Search for the cell housing the specified text and yield its (X, Y) center coordinate. 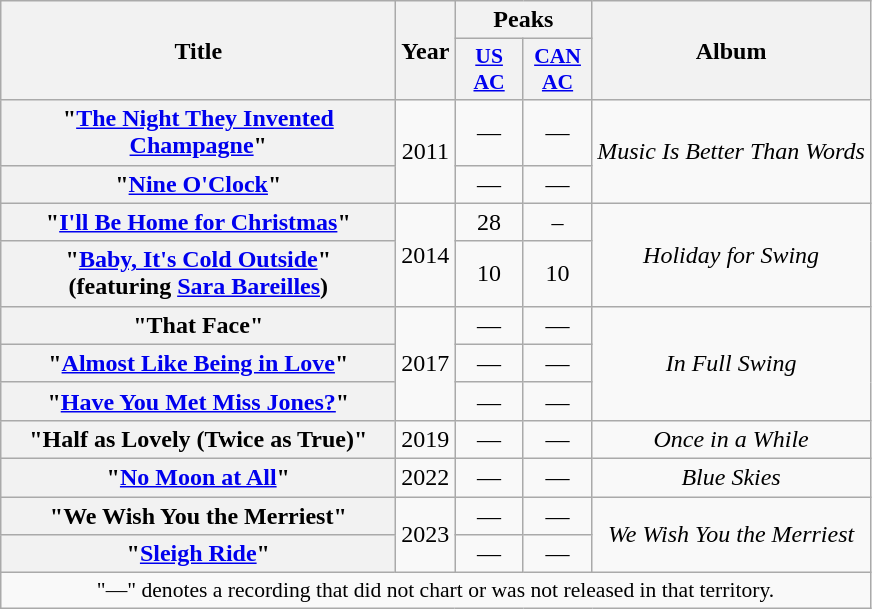
Album (732, 50)
"Sleigh Ride" (198, 554)
2022 (426, 477)
"We Wish You the Merriest" (198, 515)
"Nine O'Clock" (198, 184)
CANAC (557, 70)
In Full Swing (732, 363)
We Wish You the Merriest (732, 534)
Blue Skies (732, 477)
Title (198, 50)
"That Face" (198, 325)
2011 (426, 152)
"No Moon at All" (198, 477)
"Half as Lovely (Twice as True)" (198, 439)
2014 (426, 254)
USAC (489, 70)
Year (426, 50)
"Almost Like Being in Love" (198, 363)
– (557, 222)
"The Night They Invented Champagne" (198, 132)
28 (489, 222)
2019 (426, 439)
"Baby, It's Cold Outside"(featuring Sara Bareilles) (198, 274)
"I'll Be Home for Christmas" (198, 222)
Once in a While (732, 439)
2023 (426, 534)
"Have You Met Miss Jones?" (198, 401)
"—" denotes a recording that did not chart or was not released in that territory. (436, 591)
2017 (426, 363)
Peaks (524, 20)
Music Is Better Than Words (732, 152)
Holiday for Swing (732, 254)
